Determine the [x, y] coordinate at the center of the cell enclosing the given text.  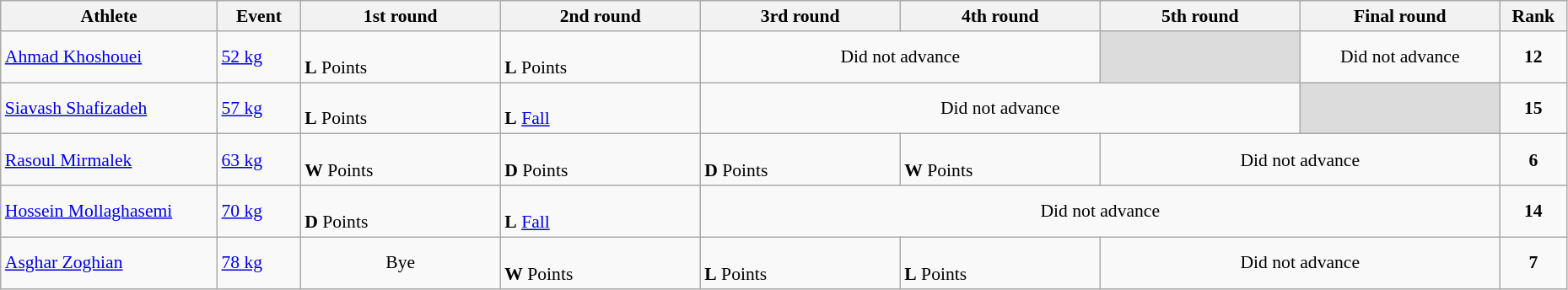
6 [1533, 160]
Rank [1533, 16]
4th round [1000, 16]
12 [1533, 57]
2nd round [601, 16]
Bye [400, 263]
5th round [1199, 16]
7 [1533, 263]
14 [1533, 211]
Event [260, 16]
Siavash Shafizadeh [110, 108]
15 [1533, 108]
70 kg [260, 211]
Asghar Zoghian [110, 263]
Ahmad Khoshouei [110, 57]
Hossein Mollaghasemi [110, 211]
1st round [400, 16]
57 kg [260, 108]
Athlete [110, 16]
78 kg [260, 263]
Final round [1400, 16]
63 kg [260, 160]
52 kg [260, 57]
3rd round [800, 16]
Rasoul Mirmalek [110, 160]
